Find where the given text appears and provide that cell's center as [X, Y] coordinate. 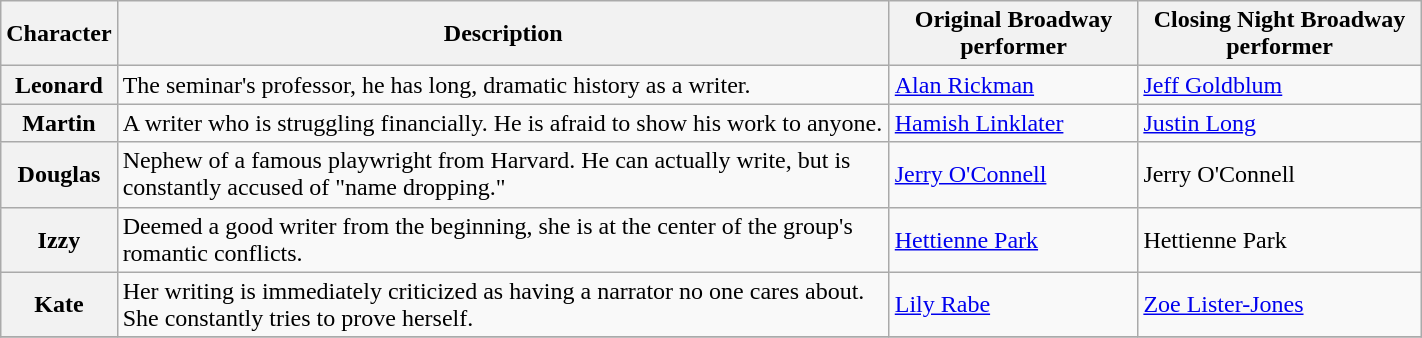
Hamish Linklater [1014, 123]
Deemed a good writer from the beginning, she is at the center of the group's romantic conflicts. [503, 240]
Character [59, 34]
Douglas [59, 174]
Her writing is immediately criticized as having a narrator no one cares about. She constantly tries to prove herself. [503, 304]
A writer who is struggling financially. He is afraid to show his work to anyone. [503, 123]
Justin Long [1280, 123]
Lily Rabe [1014, 304]
Martin [59, 123]
Nephew of a famous playwright from Harvard. He can actually write, but is constantly accused of "name dropping." [503, 174]
The seminar's professor, he has long, dramatic history as a writer. [503, 85]
Description [503, 34]
Zoe Lister-Jones [1280, 304]
Alan Rickman [1014, 85]
Closing Night Broadway performer [1280, 34]
Kate [59, 304]
Leonard [59, 85]
Izzy [59, 240]
Jeff Goldblum [1280, 85]
Original Broadway performer [1014, 34]
